Pinpoint the cell where the given text exists, returning its [x, y] midpoint coordinate. 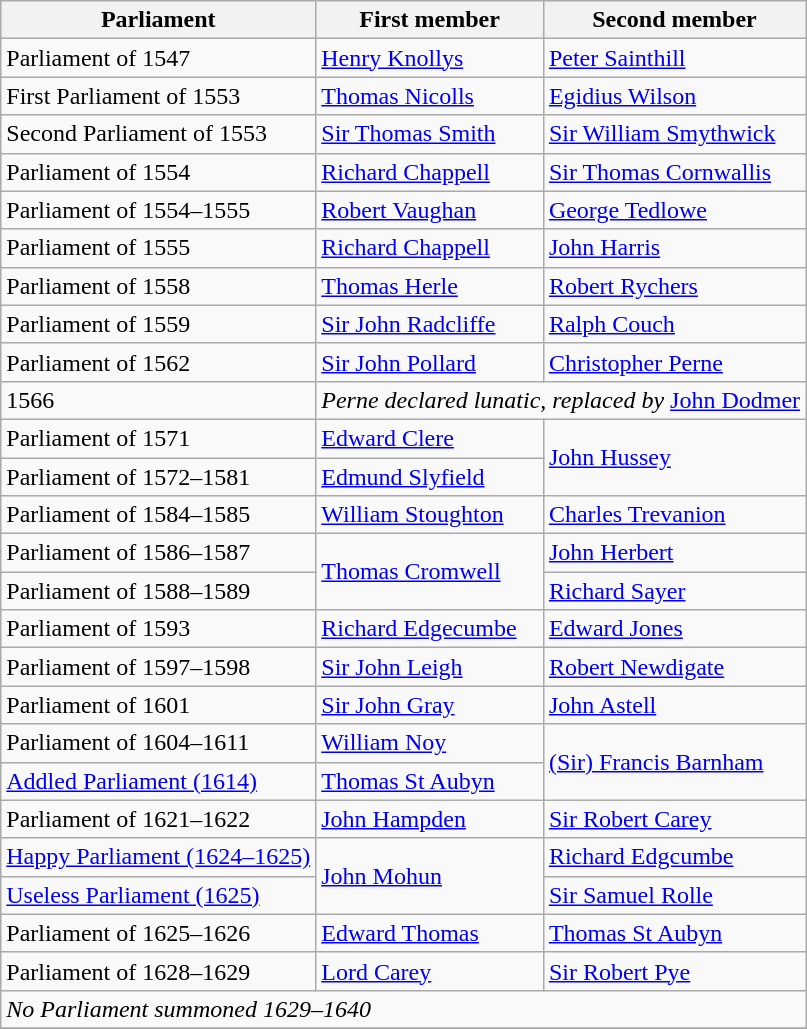
Sir John Radcliffe [430, 324]
Henry Knollys [430, 58]
(Sir) Francis Barnham [674, 762]
John Herbert [674, 553]
Parliament of 1554 [158, 172]
Charles Trevanion [674, 515]
Sir William Smythwick [674, 134]
Perne declared lunatic, replaced by John Dodmer [561, 400]
Lord Carey [430, 971]
Robert Newdigate [674, 667]
Parliament of 1572–1581 [158, 477]
No Parliament summoned 1629–1640 [404, 1009]
Sir Robert Pye [674, 971]
1566 [158, 400]
Parliament [158, 20]
Parliament of 1628–1629 [158, 971]
Sir Robert Carey [674, 819]
Edward Jones [674, 629]
Edward Thomas [430, 933]
Peter Sainthill [674, 58]
Sir Thomas Smith [430, 134]
Richard Edgecumbe [430, 629]
Second member [674, 20]
Robert Rychers [674, 286]
Edward Clere [430, 438]
Parliament of 1593 [158, 629]
John Astell [674, 705]
Sir Thomas Cornwallis [674, 172]
Richard Sayer [674, 591]
Useless Parliament (1625) [158, 895]
Thomas Cromwell [430, 572]
Sir John Leigh [430, 667]
Ralph Couch [674, 324]
John Harris [674, 248]
Richard Edgcumbe [674, 857]
Christopher Perne [674, 362]
Edmund Slyfield [430, 477]
Thomas Nicolls [430, 96]
Parliament of 1559 [158, 324]
William Noy [430, 743]
Parliament of 1554–1555 [158, 210]
Parliament of 1597–1598 [158, 667]
Parliament of 1584–1585 [158, 515]
Thomas Herle [430, 286]
Parliament of 1601 [158, 705]
Parliament of 1558 [158, 286]
First Parliament of 1553 [158, 96]
Second Parliament of 1553 [158, 134]
Parliament of 1555 [158, 248]
Parliament of 1625–1626 [158, 933]
Parliament of 1586–1587 [158, 553]
Addled Parliament (1614) [158, 781]
Parliament of 1604–1611 [158, 743]
Parliament of 1571 [158, 438]
John Hampden [430, 819]
William Stoughton [430, 515]
First member [430, 20]
George Tedlowe [674, 210]
Robert Vaughan [430, 210]
Parliament of 1621–1622 [158, 819]
John Hussey [674, 457]
Sir John Gray [430, 705]
Sir John Pollard [430, 362]
Parliament of 1562 [158, 362]
John Mohun [430, 876]
Parliament of 1588–1589 [158, 591]
Sir Samuel Rolle [674, 895]
Happy Parliament (1624–1625) [158, 857]
Egidius Wilson [674, 96]
Parliament of 1547 [158, 58]
